Determine the (X, Y) coordinate at the center of the cell enclosing the given text.  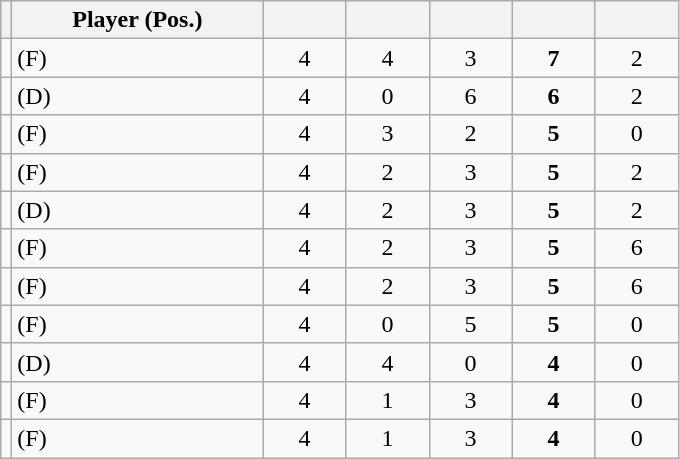
Player (Pos.) (138, 20)
7 (554, 58)
